Search for the cell housing the specified text and yield its [X, Y] center coordinate. 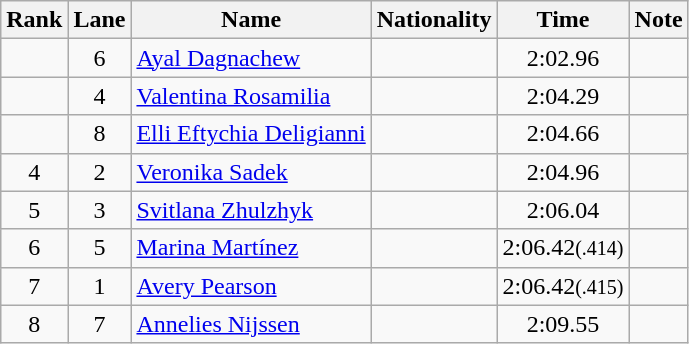
Name [251, 20]
2:02.96 [563, 58]
2:06.42(.414) [563, 248]
1 [100, 286]
2:06.04 [563, 210]
2:09.55 [563, 324]
2:04.29 [563, 96]
Annelies Nijssen [251, 324]
Avery Pearson [251, 286]
Ayal Dagnachew [251, 58]
Nationality [434, 20]
Marina Martínez [251, 248]
2:04.96 [563, 172]
Elli Eftychia Deligianni [251, 134]
2 [100, 172]
Rank [34, 20]
Note [658, 20]
Time [563, 20]
Lane [100, 20]
Valentina Rosamilia [251, 96]
Svitlana Zhulzhyk [251, 210]
2:06.42(.415) [563, 286]
2:04.66 [563, 134]
Veronika Sadek [251, 172]
3 [100, 210]
